Pinpoint the cell where the given text exists, returning its (x, y) midpoint coordinate. 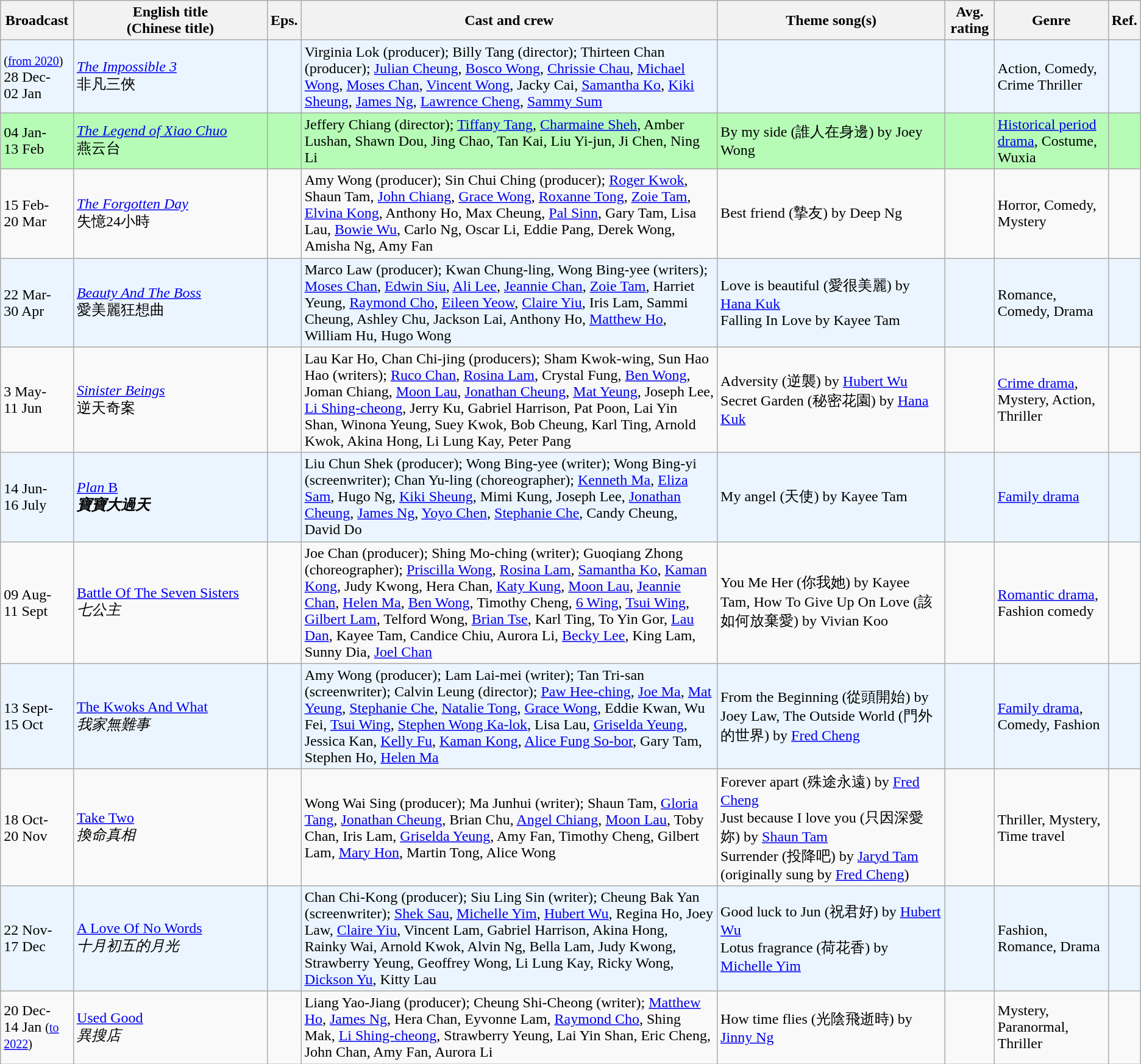
Historical period drama, Costume, Wuxia (1051, 141)
English title (Chinese title) (170, 21)
Romance, Comedy, Drama (1051, 302)
From the Beginning (從頭開始) by Joey Law, The Outside World (門外的世界) by Fred Cheng (831, 716)
Used Good 異搜店 (170, 1027)
The Forgotten Day 失憶24小時 (170, 213)
How time flies (光陰飛逝時) by Jinny Ng (831, 1027)
3 May-11 Jun (37, 400)
Love is beautiful (愛很美麗) by Hana Kuk Falling In Love by Kayee Tam (831, 302)
The Legend of Xiao Chuo 燕云台 (170, 141)
Good luck to Jun (祝君好) by Hubert WuLotus fragrance (荷花香) by Michelle Yim (831, 938)
Take Two 換命真相 (170, 827)
Romantic drama, Fashion comedy (1051, 602)
Broadcast (37, 21)
A Love Of No Words 十月初五的月光 (170, 938)
Forever apart (殊途永遠) by Fred ChengJust because I love you (只因深愛妳) by Shaun TamSurrender (投降吧) by Jaryd Tam (originally sung by Fred Cheng) (831, 827)
Family drama (1051, 497)
22 Nov-17 Dec (37, 938)
Theme song(s) (831, 21)
(from 2020)28 Dec-02 Jan (37, 77)
Horror, Comedy, Mystery (1051, 213)
The Impossible 3非凡三俠 (170, 77)
You Me Her (你我她) by Kayee Tam, How To Give Up On Love (該如何放棄愛) by Vivian Koo (831, 602)
My angel (天使) by Kayee Tam (831, 497)
Sinister Beings 逆天奇案 (170, 400)
Thriller, Mystery, Time travel (1051, 827)
Plan B 寶寶大過天 (170, 497)
Genre (1051, 21)
Family drama, Comedy, Fashion (1051, 716)
20 Dec-14 Jan (to 2022) (37, 1027)
Avg. rating (970, 21)
By my side (誰人在身邊) by Joey Wong (831, 141)
04 Jan-13 Feb (37, 141)
Eps. (284, 21)
14 Jun-16 July (37, 497)
Cast and crew (509, 21)
13 Sept-15 Oct (37, 716)
Beauty And The Boss 愛美麗狂想曲 (170, 302)
Jeffery Chiang (director); Tiffany Tang, Charmaine Sheh, Amber Lushan, Shawn Dou, Jing Chao, Tan Kai, Liu Yi-jun, Ji Chen, Ning Li (509, 141)
Best friend (摯友) by Deep Ng (831, 213)
Adversity (逆襲) by Hubert Wu Secret Garden (秘密花園) by Hana Kuk (831, 400)
18 Oct-20 Nov (37, 827)
22 Mar-30 Apr (37, 302)
Crime drama, Mystery, Action, Thriller (1051, 400)
Ref. (1124, 21)
The Kwoks And What 我家無難事 (170, 716)
Fashion, Romance, Drama (1051, 938)
Battle Of The Seven Sisters 七公主 (170, 602)
Mystery, Paranormal, Thriller (1051, 1027)
09 Aug-11 Sept (37, 602)
Action, Comedy, Crime Thriller (1051, 77)
15 Feb-20 Mar (37, 213)
